Detect which cell encompasses the target text, then output its [x, y] center coordinate. 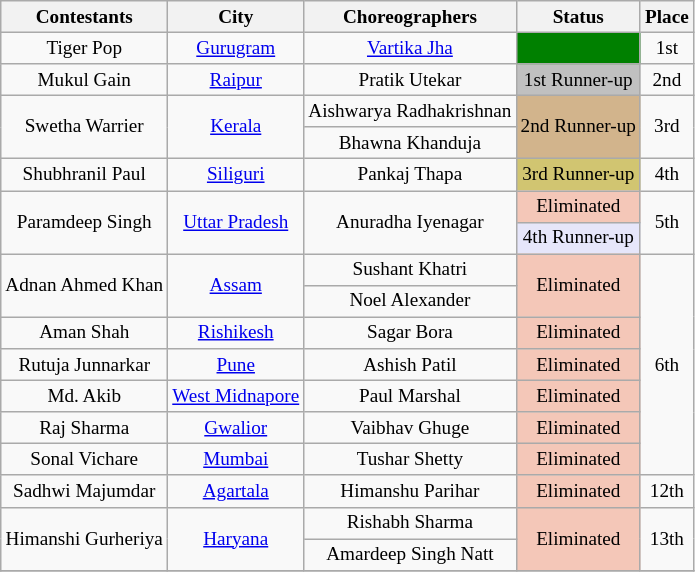
Mumbai [236, 460]
2nd Runner-up [578, 126]
Rishabh Sharma [410, 523]
3rd [666, 126]
Tiger Pop [84, 48]
Raipur [236, 80]
City [236, 17]
12th [666, 491]
3rd Runner-up [578, 175]
Pune [236, 365]
Place [666, 17]
Sonal Vichare [84, 460]
Adnan Ahmed Khan [84, 286]
4th [666, 175]
5th [666, 222]
Status [578, 17]
Assam [236, 286]
Amardeep Singh Natt [410, 554]
Kerala [236, 126]
Vartika Jha [410, 48]
Siliguri [236, 175]
Paramdeep Singh [84, 222]
Bhawna Khanduja [410, 143]
Choreographers [410, 17]
Contestants [84, 17]
Raj Sharma [84, 428]
Mukul Gain [84, 80]
Gurugram [236, 48]
2nd [666, 80]
Ashish Patil [410, 365]
Md. Akib [84, 396]
Tushar Shetty [410, 460]
Vaibhav Ghuge [410, 428]
6th [666, 364]
Pankaj Thapa [410, 175]
Uttar Pradesh [236, 222]
Pratik Utekar [410, 80]
Rutuja Junnarkar [84, 365]
Shubhranil Paul [84, 175]
4th Runner-up [578, 238]
Gwalior [236, 428]
Swetha Warrier [84, 126]
Rishikesh [236, 333]
Sushant Khatri [410, 270]
Aman Shah [84, 333]
Agartala [236, 491]
Aishwarya Radhakrishnan [410, 111]
Sagar Bora [410, 333]
Paul Marshal [410, 396]
Himanshi Gurheriya [84, 538]
West Midnapore [236, 396]
Anuradha Iyenagar [410, 222]
1st [666, 48]
1st Runner-up [578, 80]
13th [666, 538]
Noel Alexander [410, 301]
Haryana [236, 538]
Sadhwi Majumdar [84, 491]
Himanshu Parihar [410, 491]
